Output the [X, Y] coordinate of the center of the cell containing the given text.  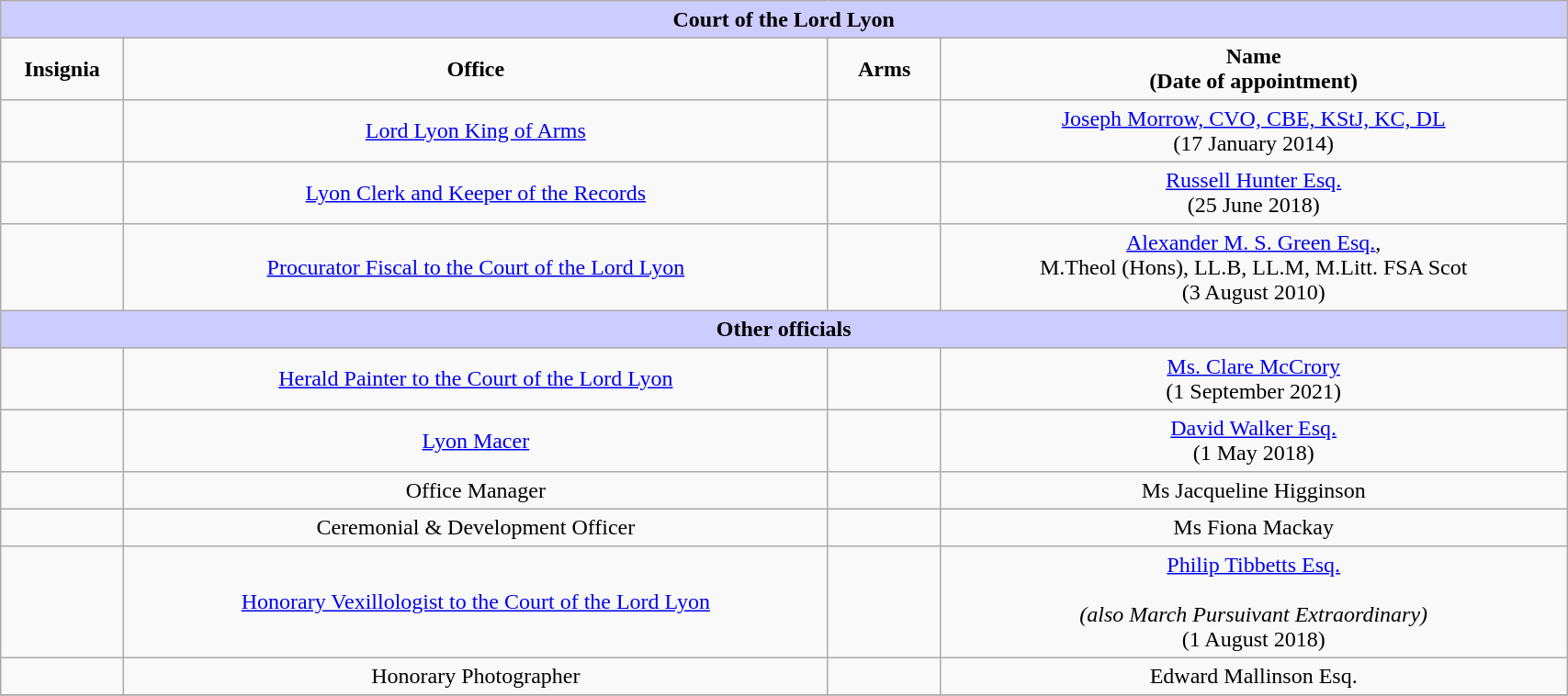
Procurator Fiscal to the Court of the Lord Lyon [476, 267]
Ceremonial & Development Officer [476, 527]
Joseph Morrow, CVO, CBE, KStJ, KC, DL(17 January 2014) [1254, 131]
Arms [884, 69]
Ms Fiona Mackay [1254, 527]
Ms. Clare McCrory(1 September 2021) [1254, 379]
David Walker Esq.(1 May 2018) [1254, 441]
Russell Hunter Esq.(25 June 2018) [1254, 193]
Philip Tibbetts Esq.(also March Pursuivant Extraordinary)(1 August 2018) [1254, 602]
Court of the Lord Lyon [784, 19]
Ms Jacqueline Higginson [1254, 490]
Insignia [62, 69]
Edward Mallinson Esq. [1254, 676]
Lord Lyon King of Arms [476, 131]
Herald Painter to the Court of the Lord Lyon [476, 379]
Honorary Photographer [476, 676]
Lyon Clerk and Keeper of the Records [476, 193]
Honorary Vexillologist to the Court of the Lord Lyon [476, 602]
Office Manager [476, 490]
Lyon Macer [476, 441]
Office [476, 69]
Alexander M. S. Green Esq.,M.Theol (Hons), LL.B, LL.M, M.Litt. FSA Scot(3 August 2010) [1254, 267]
Name(Date of appointment) [1254, 69]
Other officials [784, 329]
